For the text-containing cell, return its midpoint in (X, Y) coordinate format. 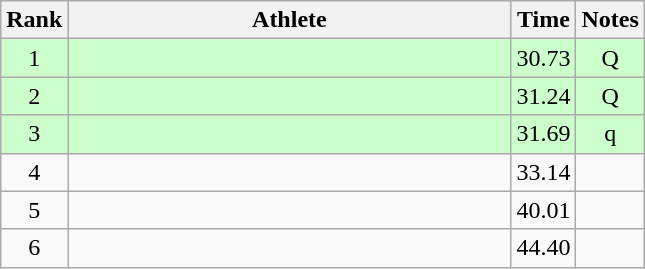
33.14 (544, 172)
30.73 (544, 58)
44.40 (544, 248)
31.69 (544, 134)
2 (34, 96)
5 (34, 210)
q (610, 134)
4 (34, 172)
Rank (34, 20)
6 (34, 248)
Athlete (290, 20)
40.01 (544, 210)
3 (34, 134)
1 (34, 58)
Time (544, 20)
Notes (610, 20)
31.24 (544, 96)
